Return [X, Y] of the center of cell containing provided text 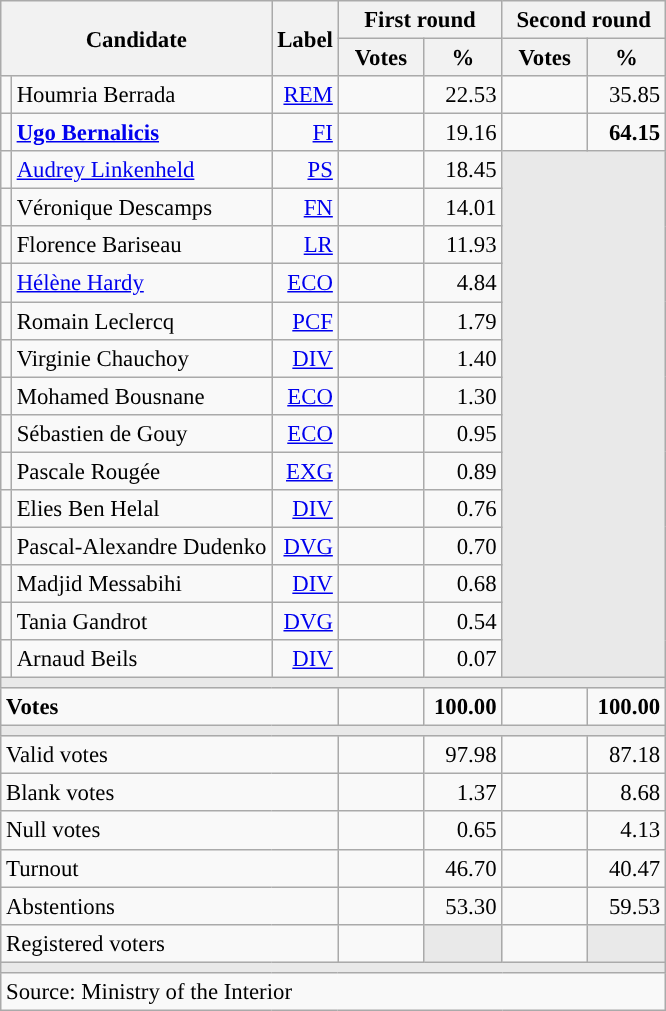
FI [305, 133]
8.68 [626, 793]
14.01 [463, 208]
0.76 [463, 509]
1.79 [463, 321]
0.07 [463, 659]
53.30 [463, 906]
0.68 [463, 584]
Label [305, 38]
46.70 [463, 868]
Pascale Rougée [141, 471]
Romain Leclercq [141, 321]
59.53 [626, 906]
REM [305, 95]
Blank votes [170, 793]
PS [305, 170]
18.45 [463, 170]
FN [305, 208]
Second round [584, 20]
0.70 [463, 546]
Madjid Messabihi [141, 584]
22.53 [463, 95]
Sébastien de Gouy [141, 433]
19.16 [463, 133]
Hélène Hardy [141, 283]
0.54 [463, 621]
97.98 [463, 755]
1.30 [463, 396]
Abstentions [170, 906]
Source: Ministry of the Interior [334, 992]
11.93 [463, 245]
Tania Gandrot [141, 621]
Florence Bariseau [141, 245]
Audrey Linkenheld [141, 170]
Houmria Berrada [141, 95]
Ugo Bernalicis [141, 133]
First round [420, 20]
40.47 [626, 868]
0.89 [463, 471]
EXG [305, 471]
Valid votes [170, 755]
1.37 [463, 793]
Registered voters [170, 943]
PCF [305, 321]
4.84 [463, 283]
4.13 [626, 831]
Pascal-Alexandre Dudenko [141, 546]
64.15 [626, 133]
87.18 [626, 755]
Elies Ben Helal [141, 509]
35.85 [626, 95]
Arnaud Beils [141, 659]
Mohamed Bousnane [141, 396]
0.65 [463, 831]
Virginie Chauchoy [141, 358]
Null votes [170, 831]
LR [305, 245]
Candidate [136, 38]
0.95 [463, 433]
Véronique Descamps [141, 208]
Turnout [170, 868]
1.40 [463, 358]
